Capture the cell that displays the provided text and extract its (X, Y) central coordinate. 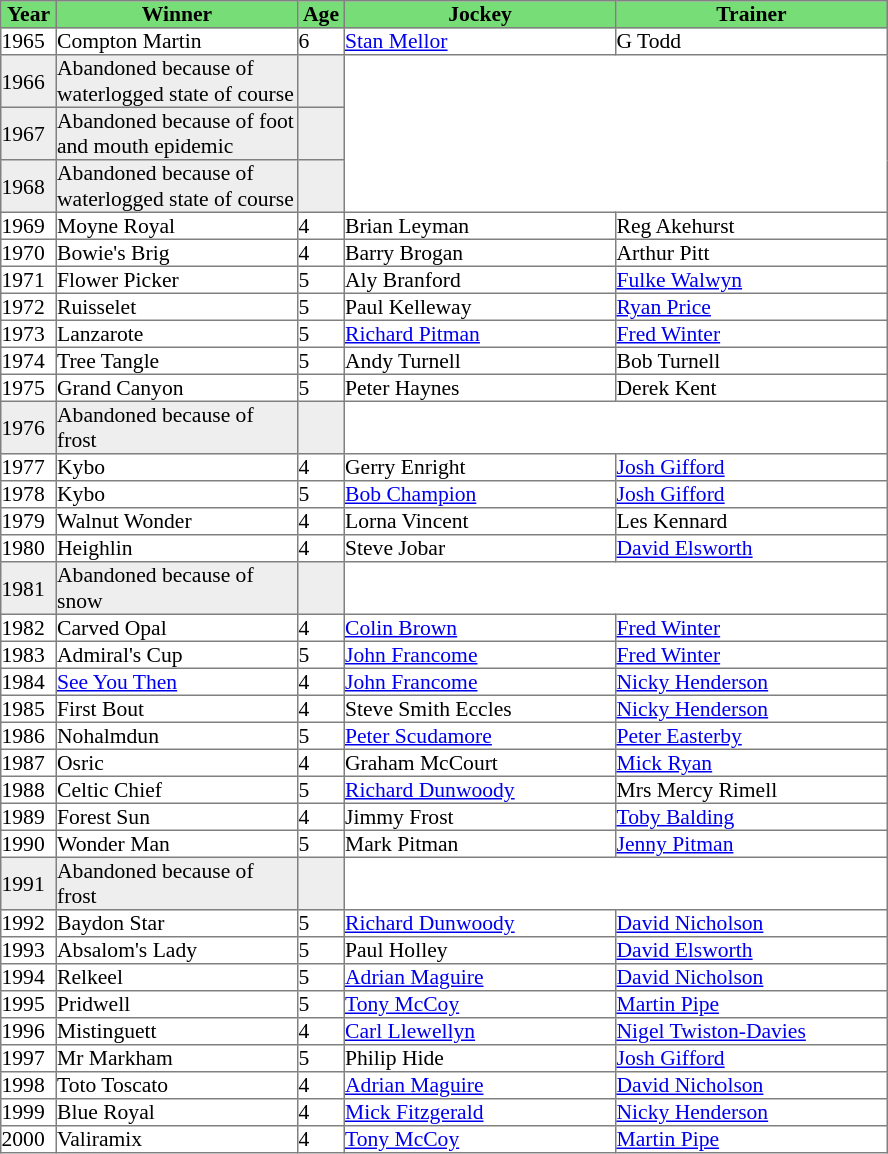
First Bout (177, 708)
Richard Pitman (480, 334)
1989 (29, 816)
Steve Jobar (480, 548)
1971 (29, 280)
Mr Markham (177, 1058)
1995 (29, 1004)
1968 (29, 186)
1996 (29, 1032)
1991 (29, 883)
1967 (29, 133)
Jimmy Frost (480, 816)
Year (29, 14)
Tree Tangle (177, 360)
Celtic Chief (177, 790)
Abandoned because of snow (177, 588)
Les Kennard (752, 522)
1980 (29, 548)
Mark Pitman (480, 844)
Blue Royal (177, 1112)
1981 (29, 588)
Ryan Price (752, 306)
1965 (29, 42)
Heighlin (177, 548)
1979 (29, 522)
Peter Haynes (480, 388)
Philip Hide (480, 1058)
Nohalmdun (177, 736)
1983 (29, 654)
Nigel Twiston-Davies (752, 1032)
Toto Toscato (177, 1086)
Carl Llewellyn (480, 1032)
Bob Champion (480, 494)
Brian Leyman (480, 226)
1990 (29, 844)
1998 (29, 1086)
Colin Brown (480, 628)
Andy Turnell (480, 360)
Pridwell (177, 1004)
1972 (29, 306)
2000 (29, 1140)
Trainer (752, 14)
1969 (29, 226)
Barry Brogan (480, 252)
Abandoned because of foot and mouth epidemic (177, 133)
Paul Kelleway (480, 306)
Lanzarote (177, 334)
Toby Balding (752, 816)
Aly Branford (480, 280)
1985 (29, 708)
1993 (29, 950)
Flower Picker (177, 280)
Forest Sun (177, 816)
Derek Kent (752, 388)
Ruisselet (177, 306)
Steve Smith Eccles (480, 708)
1976 (29, 427)
Jockey (480, 14)
Winner (177, 14)
Lorna Vincent (480, 522)
See You Then (177, 682)
Fulke Walwyn (752, 280)
Arthur Pitt (752, 252)
Gerry Enright (480, 468)
1978 (29, 494)
Walnut Wonder (177, 522)
Wonder Man (177, 844)
1987 (29, 762)
6 (321, 42)
Osric (177, 762)
1994 (29, 978)
1988 (29, 790)
Baydon Star (177, 924)
Mick Fitzgerald (480, 1112)
Absalom's Lady (177, 950)
Valiramix (177, 1140)
Bowie's Brig (177, 252)
Peter Easterby (752, 736)
Mick Ryan (752, 762)
Compton Martin (177, 42)
1975 (29, 388)
1997 (29, 1058)
Moyne Royal (177, 226)
Stan Mellor (480, 42)
1992 (29, 924)
Carved Opal (177, 628)
Grand Canyon (177, 388)
1999 (29, 1112)
Reg Akehurst (752, 226)
G Todd (752, 42)
Jenny Pitman (752, 844)
1974 (29, 360)
1973 (29, 334)
Paul Holley (480, 950)
1984 (29, 682)
Admiral's Cup (177, 654)
Mistinguett (177, 1032)
1970 (29, 252)
1966 (29, 81)
Age (321, 14)
Bob Turnell (752, 360)
Peter Scudamore (480, 736)
1986 (29, 736)
1977 (29, 468)
1982 (29, 628)
Graham McCourt (480, 762)
Mrs Mercy Rimell (752, 790)
Relkeel (177, 978)
